Provide the (x, y) coordinate of the cell's center where the given text is located.  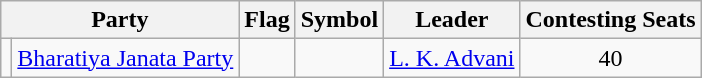
40 (610, 58)
Flag (267, 20)
Contesting Seats (610, 20)
Leader (452, 20)
L. K. Advani (452, 58)
Symbol (339, 20)
Bharatiya Janata Party (126, 58)
Party (120, 20)
